Find where the given text appears and provide that cell's center as (X, Y) coordinate. 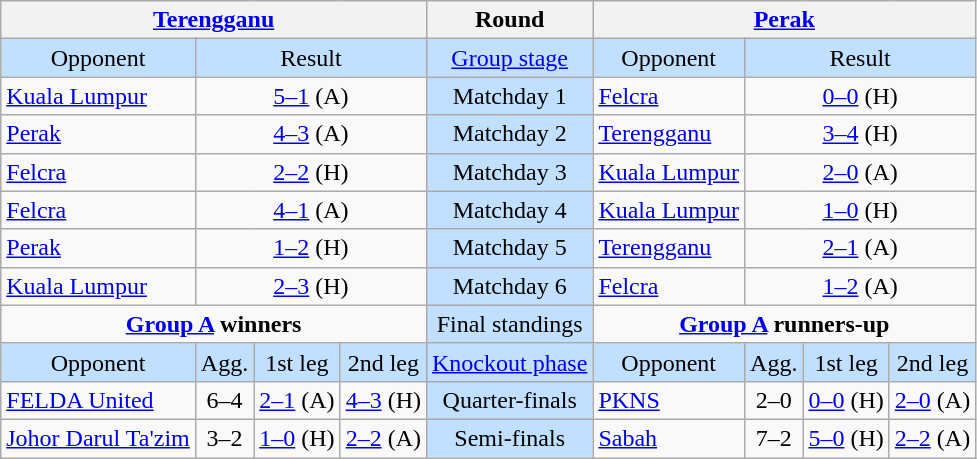
5–0 (H) (846, 438)
Matchday 3 (509, 172)
Group A winners (214, 324)
Semi-finals (509, 438)
PKNS (669, 400)
2–0 (774, 400)
2–2 (H) (310, 172)
3–2 (224, 438)
4–1 (A) (310, 210)
3–4 (H) (860, 134)
5–1 (A) (310, 96)
Final standings (509, 324)
Quarter-finals (509, 400)
2–3 (H) (310, 286)
Group stage (509, 58)
1–2 (A) (860, 286)
4–3 (H) (383, 400)
1–2 (H) (310, 248)
FELDA United (98, 400)
7–2 (774, 438)
Matchday 2 (509, 134)
Matchday 1 (509, 96)
Matchday 6 (509, 286)
Knockout phase (509, 362)
6–4 (224, 400)
Sabah (669, 438)
Matchday 4 (509, 210)
Round (509, 20)
4–3 (A) (310, 134)
Group A runners-up (784, 324)
Johor Darul Ta'zim (98, 438)
Matchday 5 (509, 248)
